Output the (X, Y) coordinate of the center of the cell containing the given text.  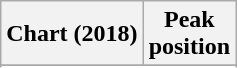
Chart (2018) (72, 34)
Peakposition (189, 34)
